Extract the [x, y] coordinate from the center of the cell holding the provided text.  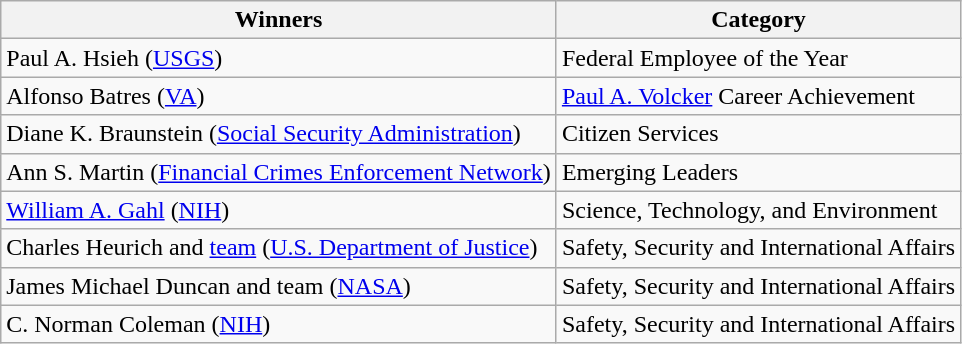
Citizen Services [758, 134]
Ann S. Martin (Financial Crimes Enforcement Network) [279, 172]
Paul A. Volcker Career Achievement [758, 96]
Federal Employee of the Year [758, 58]
James Michael Duncan and team (NASA) [279, 286]
William A. Gahl (NIH) [279, 210]
C. Norman Coleman (NIH) [279, 324]
Charles Heurich and team (U.S. Department of Justice) [279, 248]
Emerging Leaders [758, 172]
Science, Technology, and Environment [758, 210]
Diane K. Braunstein (Social Security Administration) [279, 134]
Category [758, 20]
Winners [279, 20]
Paul A. Hsieh (USGS) [279, 58]
Alfonso Batres (VA) [279, 96]
